Return the [X, Y] coordinate for the center point of the cell that contains the specified text.  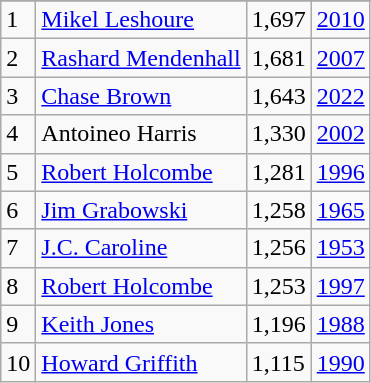
Antoineo Harris [141, 134]
1,253 [278, 286]
1997 [340, 286]
1,681 [278, 58]
9 [18, 324]
Mikel Leshoure [141, 20]
1,330 [278, 134]
1996 [340, 172]
1,256 [278, 248]
1965 [340, 210]
1,258 [278, 210]
1990 [340, 362]
8 [18, 286]
1,281 [278, 172]
1,643 [278, 96]
2007 [340, 58]
10 [18, 362]
J.C. Caroline [141, 248]
7 [18, 248]
1988 [340, 324]
1,697 [278, 20]
1,196 [278, 324]
2002 [340, 134]
Keith Jones [141, 324]
Rashard Mendenhall [141, 58]
3 [18, 96]
4 [18, 134]
6 [18, 210]
Chase Brown [141, 96]
2022 [340, 96]
1 [18, 20]
1953 [340, 248]
Jim Grabowski [141, 210]
1,115 [278, 362]
2010 [340, 20]
2 [18, 58]
5 [18, 172]
Howard Griffith [141, 362]
